Identify which cell holds the provided text, then report its [x, y] central coordinate. 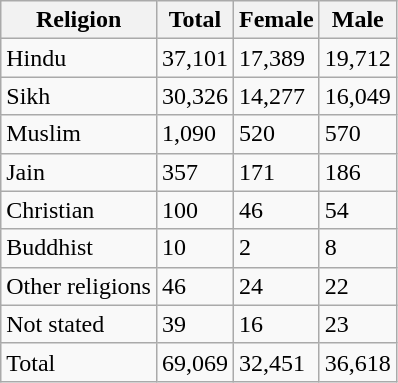
22 [358, 286]
1,090 [194, 134]
Hindu [79, 58]
570 [358, 134]
171 [277, 172]
Buddhist [79, 248]
54 [358, 210]
Muslim [79, 134]
30,326 [194, 96]
Christian [79, 210]
36,618 [358, 362]
37,101 [194, 58]
16,049 [358, 96]
32,451 [277, 362]
16 [277, 324]
Male [358, 20]
19,712 [358, 58]
Other religions [79, 286]
Not stated [79, 324]
Female [277, 20]
17,389 [277, 58]
357 [194, 172]
10 [194, 248]
14,277 [277, 96]
69,069 [194, 362]
Sikh [79, 96]
2 [277, 248]
23 [358, 324]
Jain [79, 172]
520 [277, 134]
186 [358, 172]
100 [194, 210]
Religion [79, 20]
24 [277, 286]
39 [194, 324]
8 [358, 248]
